Output the [x, y] coordinate of the center of the cell containing the given text.  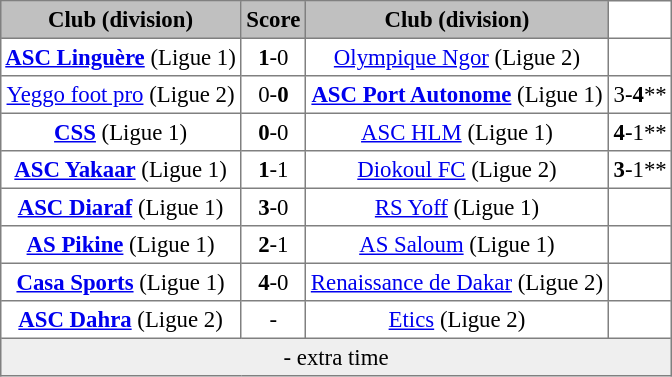
4-1** [640, 132]
3-4** [640, 95]
ASC Linguère (Ligue 1) [120, 57]
3-1** [640, 170]
CSS (Ligue 1) [120, 132]
1-1 [273, 170]
AS Saloum (Ligue 1) [458, 245]
ASC Dahra (Ligue 2) [120, 320]
2-1 [273, 245]
ASC HLM (Ligue 1) [458, 132]
Renaissance de Dakar (Ligue 2) [458, 282]
ASC Port Autonome (Ligue 1) [458, 95]
ASC Diaraf (Ligue 1) [120, 207]
- extra time [336, 357]
Olympique Ngor (Ligue 2) [458, 57]
3-0 [273, 207]
ASC Yakaar (Ligue 1) [120, 170]
Diokoul FC (Ligue 2) [458, 170]
- [273, 320]
AS Pikine (Ligue 1) [120, 245]
RS Yoff (Ligue 1) [458, 207]
4-0 [273, 282]
Casa Sports (Ligue 1) [120, 282]
Score [273, 20]
1-0 [273, 57]
Yeggo foot pro (Ligue 2) [120, 95]
Etics (Ligue 2) [458, 320]
